For the text-containing cell, return its midpoint in [X, Y] coordinate format. 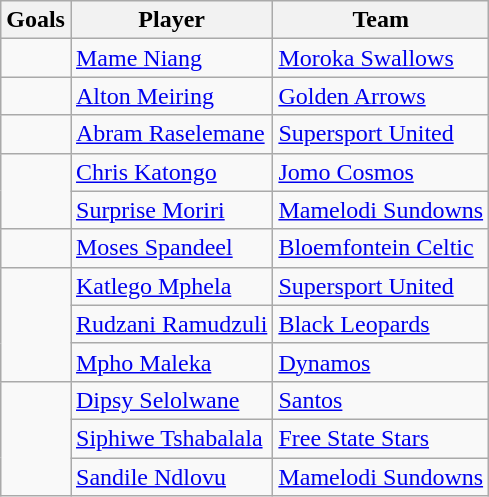
Moses Spandeel [171, 248]
Dynamos [381, 362]
Chris Katongo [171, 172]
Black Leopards [381, 324]
Mpho Maleka [171, 362]
Free State Stars [381, 438]
Player [171, 20]
Moroka Swallows [381, 58]
Surprise Moriri [171, 210]
Team [381, 20]
Goals [36, 20]
Jomo Cosmos [381, 172]
Mame Niang [171, 58]
Abram Raselemane [171, 134]
Golden Arrows [381, 96]
Bloemfontein Celtic [381, 248]
Santos [381, 400]
Alton Meiring [171, 96]
Sandile Ndlovu [171, 477]
Katlego Mphela [171, 286]
Dipsy Selolwane [171, 400]
Rudzani Ramudzuli [171, 324]
Siphiwe Tshabalala [171, 438]
